Output the (x, y) coordinate of the center of the cell containing the given text.  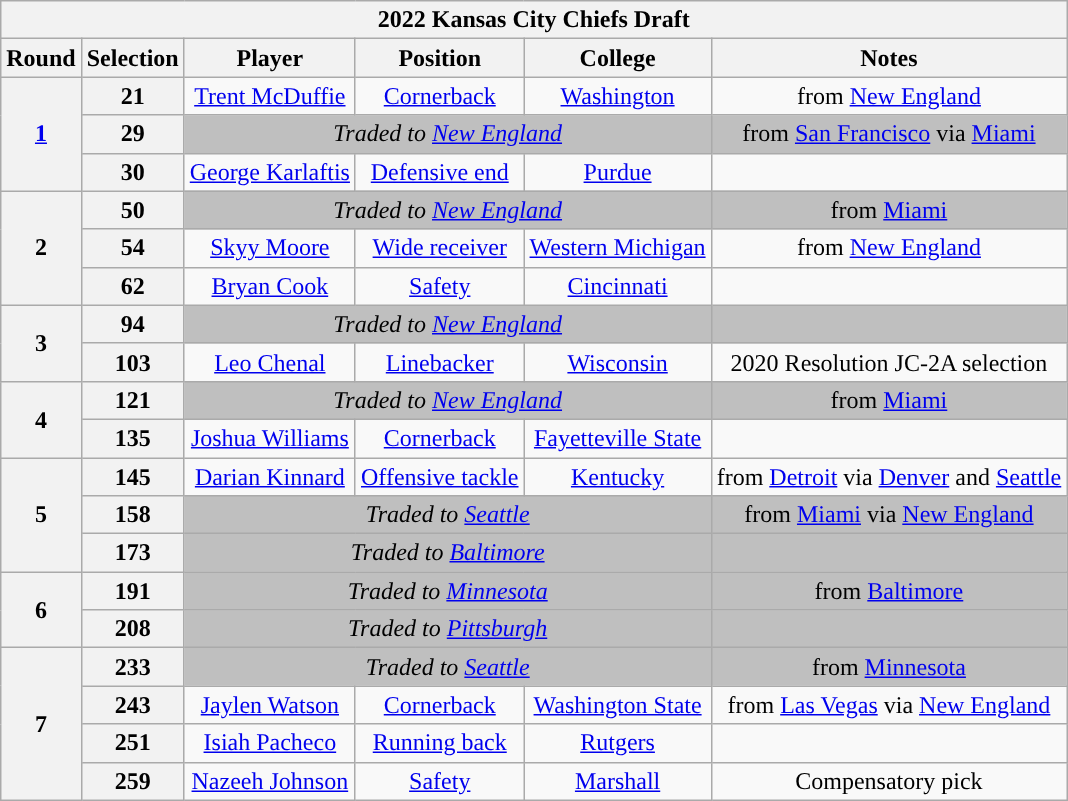
6 (41, 610)
121 (132, 400)
21 (132, 96)
145 (132, 477)
from Miami via New England (889, 515)
Cincinnati (618, 286)
Rutgers (618, 743)
62 (132, 286)
158 (132, 515)
Selection (132, 58)
2020 Resolution JC-2A selection (889, 362)
5 (41, 515)
30 (132, 172)
94 (132, 324)
Trent McDuffie (270, 96)
from Baltimore (889, 591)
54 (132, 248)
from Detroit via Denver and Seattle (889, 477)
Washington (618, 96)
from Minnesota (889, 667)
from San Francisco via Miami (889, 134)
4 (41, 419)
259 (132, 781)
1 (41, 134)
Defensive end (440, 172)
Isiah Pacheco (270, 743)
Notes (889, 58)
Skyy Moore (270, 248)
Joshua Williams (270, 438)
2022 Kansas City Chiefs Draft (534, 20)
Linebacker (440, 362)
243 (132, 705)
from Las Vegas via New England (889, 705)
Offensive tackle (440, 477)
Kentucky (618, 477)
3 (41, 343)
191 (132, 591)
Jaylen Watson (270, 705)
Traded to Baltimore (448, 553)
Washington State (618, 705)
2 (41, 248)
135 (132, 438)
233 (132, 667)
Western Michigan (618, 248)
Nazeeh Johnson (270, 781)
George Karlaftis (270, 172)
Darian Kinnard (270, 477)
Traded to Pittsburgh (448, 629)
Position (440, 58)
Player (270, 58)
29 (132, 134)
Wide receiver (440, 248)
Wisconsin (618, 362)
Round (41, 58)
103 (132, 362)
251 (132, 743)
208 (132, 629)
Purdue (618, 172)
College (618, 58)
Compensatory pick (889, 781)
173 (132, 553)
Running back (440, 743)
Leo Chenal (270, 362)
50 (132, 210)
Traded to Minnesota (448, 591)
Marshall (618, 781)
Bryan Cook (270, 286)
7 (41, 724)
Fayetteville State (618, 438)
